Return the [x, y] coordinate for the center point of the cell that contains the specified text.  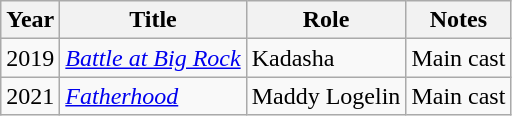
Fatherhood [153, 96]
Role [326, 20]
2019 [30, 58]
Maddy Logelin [326, 96]
Year [30, 20]
Battle at Big Rock [153, 58]
Kadasha [326, 58]
Notes [458, 20]
Title [153, 20]
2021 [30, 96]
